Scan for the cell matching the given text and deliver its [x, y] coordinate at center. 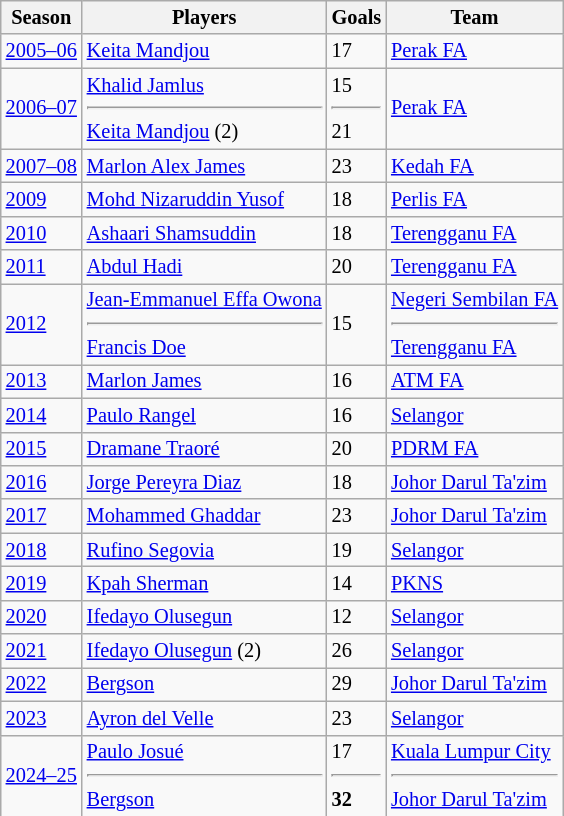
2006–07 [42, 108]
Perlis FA [474, 199]
Abdul Hadi [204, 267]
Players [204, 17]
PKNS [474, 583]
Kpah Sherman [204, 583]
26 [357, 651]
Dramane Traoré [204, 449]
2013 [42, 381]
2005–06 [42, 51]
2018 [42, 550]
2024–25 [42, 776]
PDRM FA [474, 449]
2007–08 [42, 166]
Jean-Emmanuel Effa Owona Francis Doe [204, 324]
Rufino Segovia [204, 550]
Team [474, 17]
2023 [42, 718]
Bergson [204, 684]
2016 [42, 482]
2022 [42, 684]
2021 [42, 651]
Kuala Lumpur City Johor Darul Ta'zim [474, 776]
Ifedayo Olusegun [204, 617]
2020 [42, 617]
17 32 [357, 776]
15 21 [357, 108]
2015 [42, 449]
17 [357, 51]
2012 [42, 324]
2014 [42, 415]
12 [357, 617]
Marlon James [204, 381]
2009 [42, 199]
Khalid Jamlus Keita Mandjou (2) [204, 108]
14 [357, 583]
29 [357, 684]
Paulo Josué Bergson [204, 776]
19 [357, 550]
Season [42, 17]
Mohd Nizaruddin Yusof [204, 199]
2017 [42, 516]
Jorge Pereyra Diaz [204, 482]
Kedah FA [474, 166]
Ashaari Shamsuddin [204, 233]
Negeri Sembilan FA Terengganu FA [474, 324]
2011 [42, 267]
Keita Mandjou [204, 51]
2010 [42, 233]
Goals [357, 17]
Paulo Rangel [204, 415]
ATM FA [474, 381]
Ifedayo Olusegun (2) [204, 651]
Marlon Alex James [204, 166]
15 [357, 324]
Mohammed Ghaddar [204, 516]
Ayron del Velle [204, 718]
2019 [42, 583]
